For the text-containing cell, return its midpoint in (X, Y) coordinate format. 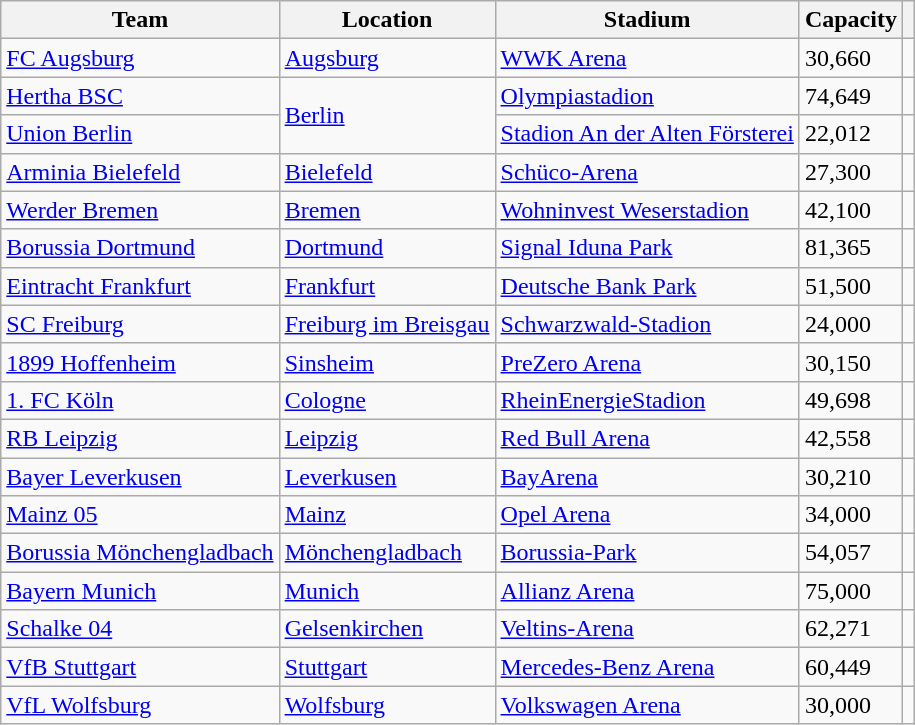
34,000 (850, 515)
WWK Arena (647, 58)
30,210 (850, 477)
49,698 (850, 400)
PreZero Arena (647, 362)
SC Freiburg (140, 324)
24,000 (850, 324)
Leverkusen (387, 477)
Sinsheim (387, 362)
Veltins-Arena (647, 629)
Schüco-Arena (647, 172)
30,000 (850, 705)
Capacity (850, 20)
Eintracht Frankfurt (140, 286)
Leipzig (387, 438)
Munich (387, 591)
27,300 (850, 172)
RheinEnergieStadion (647, 400)
Bielefeld (387, 172)
VfB Stuttgart (140, 667)
Hertha BSC (140, 96)
Berlin (387, 115)
Opel Arena (647, 515)
30,660 (850, 58)
Bayern Munich (140, 591)
Wohninvest Weserstadion (647, 210)
Mercedes-Benz Arena (647, 667)
Borussia-Park (647, 553)
Team (140, 20)
Schalke 04 (140, 629)
Signal Iduna Park (647, 248)
Gelsenkirchen (387, 629)
Cologne (387, 400)
Augsburg (387, 58)
1899 Hoffenheim (140, 362)
42,100 (850, 210)
Bayer Leverkusen (140, 477)
Union Berlin (140, 134)
Borussia Mönchengladbach (140, 553)
Mainz 05 (140, 515)
74,649 (850, 96)
75,000 (850, 591)
60,449 (850, 667)
Red Bull Arena (647, 438)
Borussia Dortmund (140, 248)
Stadion An der Alten Försterei (647, 134)
Bremen (387, 210)
Stadium (647, 20)
42,558 (850, 438)
1. FC Köln (140, 400)
Deutsche Bank Park (647, 286)
Frankfurt (387, 286)
81,365 (850, 248)
Werder Bremen (140, 210)
Location (387, 20)
22,012 (850, 134)
BayArena (647, 477)
Allianz Arena (647, 591)
RB Leipzig (140, 438)
51,500 (850, 286)
62,271 (850, 629)
Wolfsburg (387, 705)
Stuttgart (387, 667)
Freiburg im Breisgau (387, 324)
Mainz (387, 515)
Mönchengladbach (387, 553)
Schwarzwald-Stadion (647, 324)
Olympiastadion (647, 96)
Volkswagen Arena (647, 705)
30,150 (850, 362)
54,057 (850, 553)
FC Augsburg (140, 58)
Arminia Bielefeld (140, 172)
Dortmund (387, 248)
VfL Wolfsburg (140, 705)
